Scan for the cell matching the given text and deliver its [X, Y] coordinate at center. 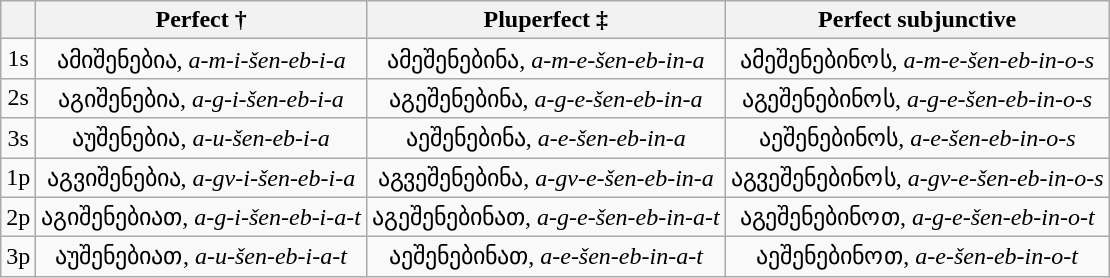
აგეშენებინოს, a-g-e-šen-eb-in-o-s [917, 98]
აგვიშენებია, a-gv-i-šen-eb-i-a [202, 178]
3p [18, 257]
2p [18, 217]
Perfect † [202, 20]
აგიშენებია, a-g-i-šen-eb-i-a [202, 98]
აეშენებინათ, a-e-šen-eb-in-a-t [546, 257]
აგეშენებინოთ, a-g-e-šen-eb-in-o-t [917, 217]
Perfect subjunctive [917, 20]
აუშენებიათ, a-u-šen-eb-i-a-t [202, 257]
აგვეშენებინოს, a-gv-e-šen-eb-in-o-s [917, 178]
აგვეშენებინა, a-gv-e-šen-eb-in-a [546, 178]
აეშენებინა, a-e-šen-eb-in-a [546, 138]
1p [18, 178]
ამეშენებინოს, a-m-e-šen-eb-in-o-s [917, 59]
3s [18, 138]
აუშენებია, a-u-šen-eb-i-a [202, 138]
აეშენებინოს, a-e-šen-eb-in-o-s [917, 138]
1s [18, 59]
2s [18, 98]
Pluperfect ‡ [546, 20]
აგიშენებიათ, a-g-i-šen-eb-i-a-t [202, 217]
ამიშენებია, a-m-i-šen-eb-i-a [202, 59]
აგეშენებინა, a-g-e-šen-eb-in-a [546, 98]
აგეშენებინათ, a-g-e-šen-eb-in-a-t [546, 217]
ამეშენებინა, a-m-e-šen-eb-in-a [546, 59]
აეშენებინოთ, a-e-šen-eb-in-o-t [917, 257]
